Pinpoint the cell where the given text exists, returning its (x, y) midpoint coordinate. 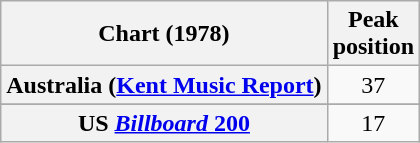
37 (373, 85)
US Billboard 200 (164, 123)
Australia (Kent Music Report) (164, 85)
17 (373, 123)
Chart (1978) (164, 34)
Peakposition (373, 34)
